Provide the [X, Y] coordinate of the cell's center where the given text is located.  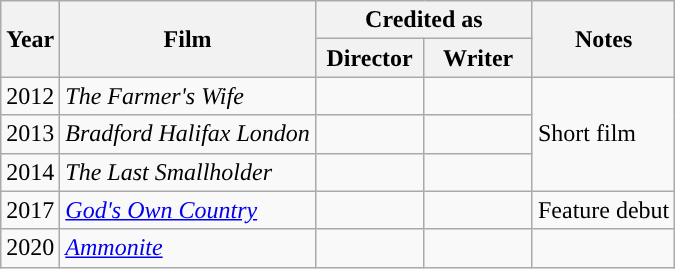
Writer [478, 58]
Feature debut [603, 210]
Ammonite [188, 248]
Notes [603, 39]
2012 [30, 96]
Short film [603, 134]
Director [370, 58]
Credited as [424, 20]
2013 [30, 134]
Year [30, 39]
Bradford Halifax London [188, 134]
2020 [30, 248]
God's Own Country [188, 210]
The Farmer's Wife [188, 96]
The Last Smallholder [188, 172]
2014 [30, 172]
Film [188, 39]
2017 [30, 210]
